Extract the (X, Y) coordinate from the center of the cell holding the provided text.  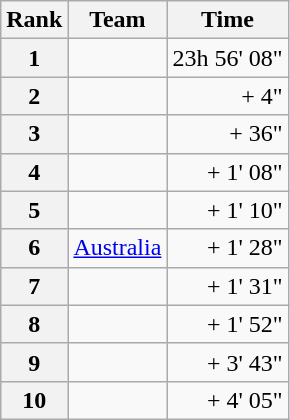
+ 1' 08" (228, 172)
+ 1' 31" (228, 286)
10 (34, 400)
+ 36" (228, 134)
2 (34, 96)
23h 56' 08" (228, 58)
+ 3' 43" (228, 362)
8 (34, 324)
+ 1' 10" (228, 210)
+ 1' 28" (228, 248)
3 (34, 134)
Australia (118, 248)
+ 4" (228, 96)
6 (34, 248)
9 (34, 362)
1 (34, 58)
7 (34, 286)
Team (118, 20)
+ 1' 52" (228, 324)
Rank (34, 20)
+ 4' 05" (228, 400)
Time (228, 20)
5 (34, 210)
4 (34, 172)
